For the text-containing cell, return its midpoint in [X, Y] coordinate format. 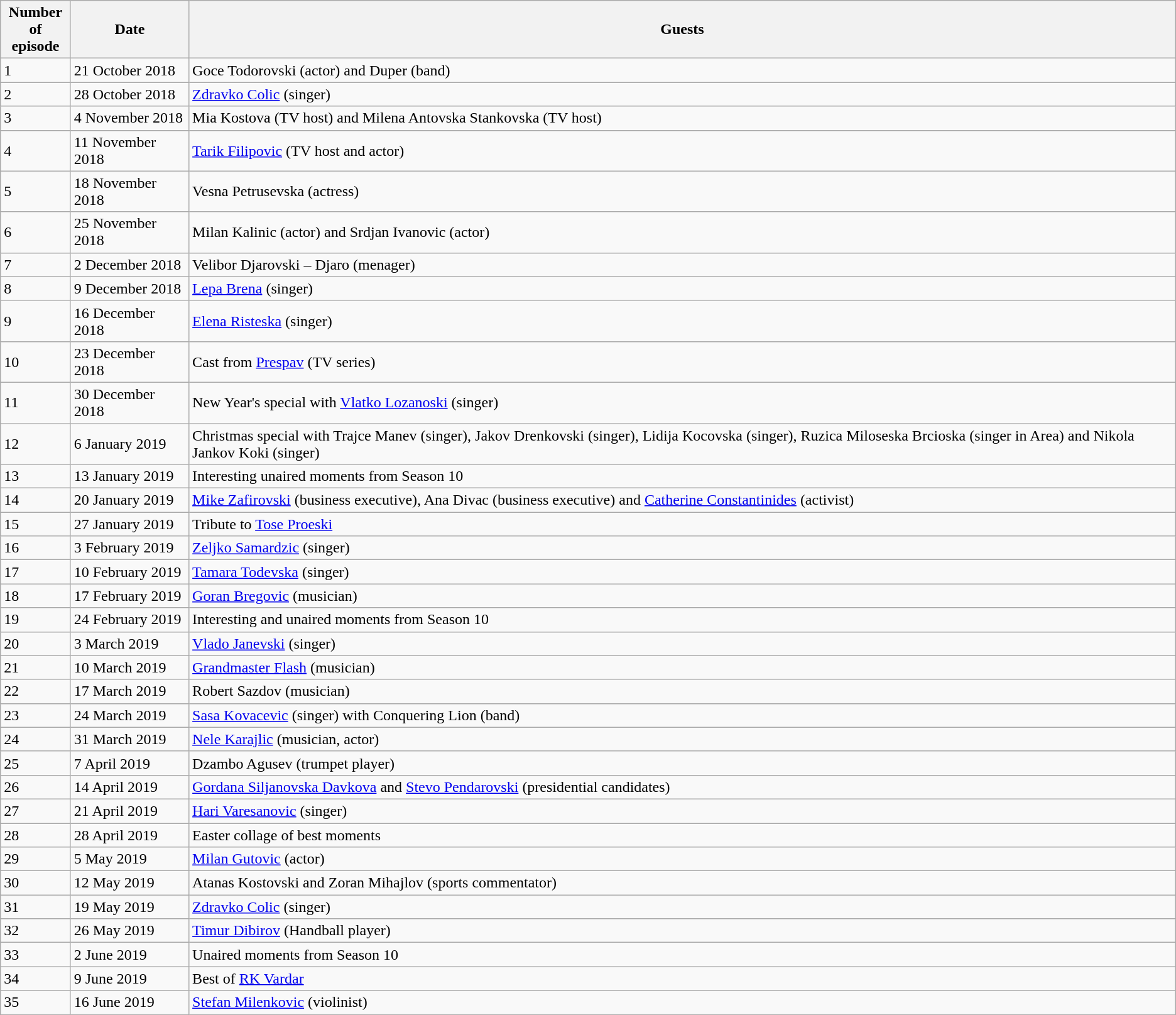
2 [35, 94]
Nele Karajlic (musician, actor) [682, 739]
31 [35, 907]
10 [35, 362]
30 December 2018 [129, 402]
2 June 2019 [129, 955]
15 [35, 524]
7 April 2019 [129, 763]
19 May 2019 [129, 907]
28 October 2018 [129, 94]
Unaired moments from Season 10 [682, 955]
Easter collage of best moments [682, 835]
Gordana Siljanovska Davkova and Stevo Pendarovski (presidential candidates) [682, 787]
32 [35, 931]
21 [35, 667]
4 [35, 151]
Lepa Brena (singer) [682, 288]
Velibor Djarovski – Djaro (menager) [682, 265]
9 June 2019 [129, 979]
18 [35, 596]
20 January 2019 [129, 500]
29 [35, 859]
17 [35, 572]
16 [35, 548]
21 October 2018 [129, 70]
12 May 2019 [129, 883]
28 [35, 835]
10 February 2019 [129, 572]
26 May 2019 [129, 931]
27 January 2019 [129, 524]
3 February 2019 [129, 548]
Tribute to Tose Proeski [682, 524]
26 [35, 787]
Stefan Milenkovic (violinist) [682, 1002]
20 [35, 644]
Timur Dibirov (Handball player) [682, 931]
2 December 2018 [129, 265]
7 [35, 265]
27 [35, 811]
11 [35, 402]
14 April 2019 [129, 787]
11 November 2018 [129, 151]
1 [35, 70]
Zeljko Samardzic (singer) [682, 548]
23 [35, 715]
23 December 2018 [129, 362]
28 April 2019 [129, 835]
12 [35, 444]
Date [129, 30]
Milan Kalinic (actor) and Srdjan Ivanovic (actor) [682, 233]
Hari Varesanovic (singer) [682, 811]
6 January 2019 [129, 444]
New Year's special with Vlatko Lozanoski (singer) [682, 402]
4 November 2018 [129, 118]
13 [35, 476]
Vesna Petrusevska (actress) [682, 191]
19 [35, 620]
30 [35, 883]
Vlado Janevski (singer) [682, 644]
Best of RK Vardar [682, 979]
Cast from Prespav (TV series) [682, 362]
14 [35, 500]
25 November 2018 [129, 233]
Robert Sazdov (musician) [682, 691]
Goran Bregovic (musician) [682, 596]
35 [35, 1002]
21 April 2019 [129, 811]
Atanas Kostovski and Zoran Mihajlov (sports commentator) [682, 883]
Milan Gutovic (actor) [682, 859]
9 [35, 321]
9 December 2018 [129, 288]
Dzambo Agusev (trumpet player) [682, 763]
Tamara Todevska (singer) [682, 572]
Interesting unaired moments from Season 10 [682, 476]
3 [35, 118]
24 February 2019 [129, 620]
5 [35, 191]
34 [35, 979]
31 March 2019 [129, 739]
Mia Kostova (TV host) and Milena Antovska Stankovska (TV host) [682, 118]
24 March 2019 [129, 715]
Grandmaster Flash (musician) [682, 667]
Interesting and unaired moments from Season 10 [682, 620]
18 November 2018 [129, 191]
Sasa Kovacevic (singer) with Conquering Lion (band) [682, 715]
24 [35, 739]
13 January 2019 [129, 476]
Goce Todorovski (actor) and Duper (band) [682, 70]
Guests [682, 30]
17 March 2019 [129, 691]
17 February 2019 [129, 596]
6 [35, 233]
3 March 2019 [129, 644]
Tarik Filipovic (TV host and actor) [682, 151]
22 [35, 691]
16 June 2019 [129, 1002]
25 [35, 763]
5 May 2019 [129, 859]
Elena Risteska (singer) [682, 321]
Numberof episode [35, 30]
8 [35, 288]
16 December 2018 [129, 321]
10 March 2019 [129, 667]
33 [35, 955]
Mike Zafirovski (business executive), Ana Divac (business executive) and Catherine Constantinides (activist) [682, 500]
